Return the (x, y) coordinate for the center point of the cell that contains the specified text.  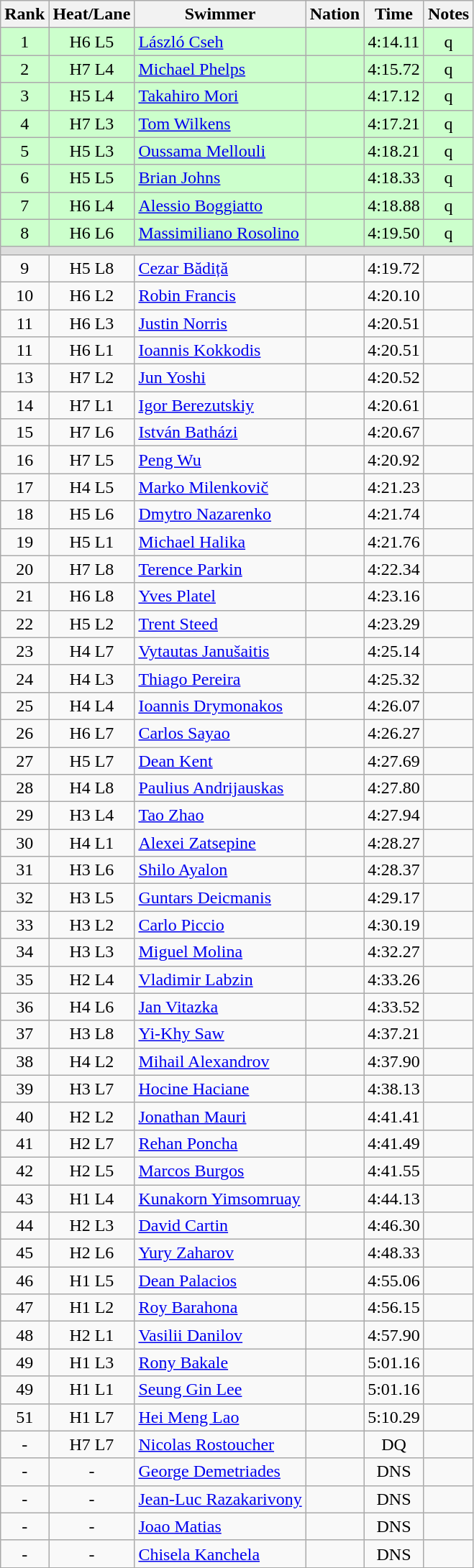
H6 L3 (92, 323)
4:20.52 (394, 378)
15 (24, 433)
H6 L6 (92, 233)
32 (24, 898)
H2 L1 (92, 1335)
Hocine Haciane (220, 1089)
Carlos Sayao (220, 733)
Ioannis Kokkodis (220, 351)
4:18.21 (394, 151)
H3 L7 (92, 1089)
H2 L4 (92, 979)
13 (24, 378)
H4 L3 (92, 678)
H1 L2 (92, 1308)
Chisela Kanchela (220, 1554)
33 (24, 925)
H5 L8 (92, 268)
Yves Platel (220, 596)
Rehan Poncha (220, 1143)
László Cseh (220, 42)
H3 L3 (92, 952)
4:26.07 (394, 706)
39 (24, 1089)
Rony Bakale (220, 1362)
Marko Milenkovič (220, 487)
H7 L1 (92, 405)
4:14.11 (394, 42)
4:27.69 (394, 761)
Carlo Piccio (220, 925)
4:37.90 (394, 1061)
Jan Vitazka (220, 1007)
Time (394, 14)
H5 L5 (92, 178)
4:33.52 (394, 1007)
H7 L4 (92, 69)
Trent Steed (220, 624)
H2 L7 (92, 1143)
H5 L7 (92, 761)
Tom Wilkens (220, 124)
34 (24, 952)
H6 L4 (92, 206)
4:27.80 (394, 788)
10 (24, 295)
4:44.13 (394, 1198)
4:25.14 (394, 651)
38 (24, 1061)
5:10.29 (394, 1417)
Peng Wu (220, 460)
H4 L8 (92, 788)
H2 L3 (92, 1226)
Jonathan Mauri (220, 1116)
Cezar Bădiță (220, 268)
H6 L1 (92, 351)
17 (24, 487)
David Cartin (220, 1226)
4:19.72 (394, 268)
H6 L8 (92, 596)
Notes (448, 14)
Guntars Deicmanis (220, 898)
4:21.74 (394, 515)
4:28.27 (394, 843)
Oussama Mellouli (220, 151)
Takahiro Mori (220, 96)
9 (24, 268)
Roy Barahona (220, 1308)
Alexei Zatsepine (220, 843)
Heat/Lane (92, 14)
Marcos Burgos (220, 1171)
Vytautas Janušaitis (220, 651)
Yi-Khy Saw (220, 1034)
4:30.19 (394, 925)
Terence Parkin (220, 569)
H4 L5 (92, 487)
28 (24, 788)
H2 L6 (92, 1253)
30 (24, 843)
4:41.55 (394, 1171)
H2 L5 (92, 1171)
4:21.23 (394, 487)
4:46.30 (394, 1226)
Thiago Pereira (220, 678)
H1 L3 (92, 1362)
Nicolas Rostoucher (220, 1444)
4:56.15 (394, 1308)
4:37.21 (394, 1034)
István Batházi (220, 433)
H7 L6 (92, 433)
4:17.21 (394, 124)
H5 L1 (92, 542)
H3 L8 (92, 1034)
Massimiliano Rosolino (220, 233)
4:33.26 (394, 979)
4:38.13 (394, 1089)
24 (24, 678)
4:28.37 (394, 870)
4 (24, 124)
H4 L2 (92, 1061)
DQ (394, 1444)
4:22.34 (394, 569)
H7 L5 (92, 460)
H2 L2 (92, 1116)
H7 L2 (92, 378)
Alessio Boggiatto (220, 206)
H4 L7 (92, 651)
H3 L4 (92, 816)
4:32.27 (394, 952)
4:19.50 (394, 233)
Hei Meng Lao (220, 1417)
Robin Francis (220, 295)
20 (24, 569)
4:15.72 (394, 69)
4:18.33 (394, 178)
H7 L3 (92, 124)
H1 L7 (92, 1417)
4:18.88 (394, 206)
Michael Phelps (220, 69)
3 (24, 96)
Mihail Alexandrov (220, 1061)
42 (24, 1171)
22 (24, 624)
5 (24, 151)
43 (24, 1198)
51 (24, 1417)
Dmytro Nazarenko (220, 515)
23 (24, 651)
4:29.17 (394, 898)
14 (24, 405)
4:41.49 (394, 1143)
H5 L3 (92, 151)
H6 L7 (92, 733)
4:57.90 (394, 1335)
H4 L1 (92, 843)
Vasilii Danilov (220, 1335)
H5 L4 (92, 96)
Dean Palacios (220, 1281)
Ioannis Drymonakos (220, 706)
Joao Matias (220, 1526)
Tao Zhao (220, 816)
Brian Johns (220, 178)
4:48.33 (394, 1253)
27 (24, 761)
Justin Norris (220, 323)
H6 L5 (92, 42)
Jean-Luc Razakarivony (220, 1499)
H3 L2 (92, 925)
4:20.10 (394, 295)
Shilo Ayalon (220, 870)
H3 L6 (92, 870)
21 (24, 596)
H4 L4 (92, 706)
Miguel Molina (220, 952)
4:20.67 (394, 433)
19 (24, 542)
Dean Kent (220, 761)
H7 L7 (92, 1444)
41 (24, 1143)
44 (24, 1226)
16 (24, 460)
4:23.16 (394, 596)
7 (24, 206)
4:21.76 (394, 542)
4:23.29 (394, 624)
H7 L8 (92, 569)
Vladimir Labzin (220, 979)
48 (24, 1335)
45 (24, 1253)
Seung Gin Lee (220, 1390)
4:55.06 (394, 1281)
8 (24, 233)
Paulius Andrijauskas (220, 788)
Nation (334, 14)
36 (24, 1007)
4:20.92 (394, 460)
26 (24, 733)
Michael Halika (220, 542)
Igor Berezutskiy (220, 405)
37 (24, 1034)
31 (24, 870)
40 (24, 1116)
Jun Yoshi (220, 378)
H5 L6 (92, 515)
George Demetriades (220, 1472)
47 (24, 1308)
35 (24, 979)
H1 L4 (92, 1198)
4:26.27 (394, 733)
H1 L1 (92, 1390)
6 (24, 178)
H6 L2 (92, 295)
46 (24, 1281)
Swimmer (220, 14)
H5 L2 (92, 624)
29 (24, 816)
4:17.12 (394, 96)
1 (24, 42)
H4 L6 (92, 1007)
2 (24, 69)
Yury Zaharov (220, 1253)
4:20.61 (394, 405)
H3 L5 (92, 898)
Kunakorn Yimsomruay (220, 1198)
Rank (24, 14)
18 (24, 515)
25 (24, 706)
4:25.32 (394, 678)
H1 L5 (92, 1281)
4:27.94 (394, 816)
4:41.41 (394, 1116)
